Find where the given text appears and provide that cell's center as (X, Y) coordinate. 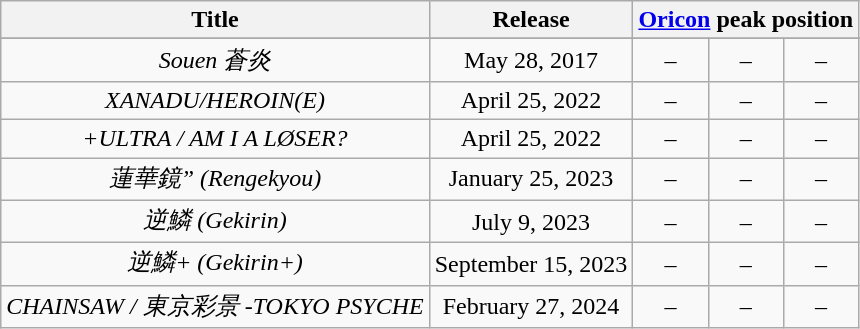
Oricon peak position (746, 20)
逆鱗+ (Gekirin+) (215, 264)
CHAINSAW / 東京彩景 -TOKYO PSYCHE (215, 306)
蓮華鏡” (Rengekyou) (215, 180)
May 28, 2017 (531, 60)
XANADU/HEROIN(E) (215, 100)
February 27, 2024 (531, 306)
+ULTRA / AM I A LØSER? (215, 138)
Title (215, 20)
January 25, 2023 (531, 180)
July 9, 2023 (531, 222)
Release (531, 20)
Souen 蒼炎 (215, 60)
逆鱗 (Gekirin) (215, 222)
September 15, 2023 (531, 264)
